Output the (X, Y) coordinate of the center of the cell containing the given text.  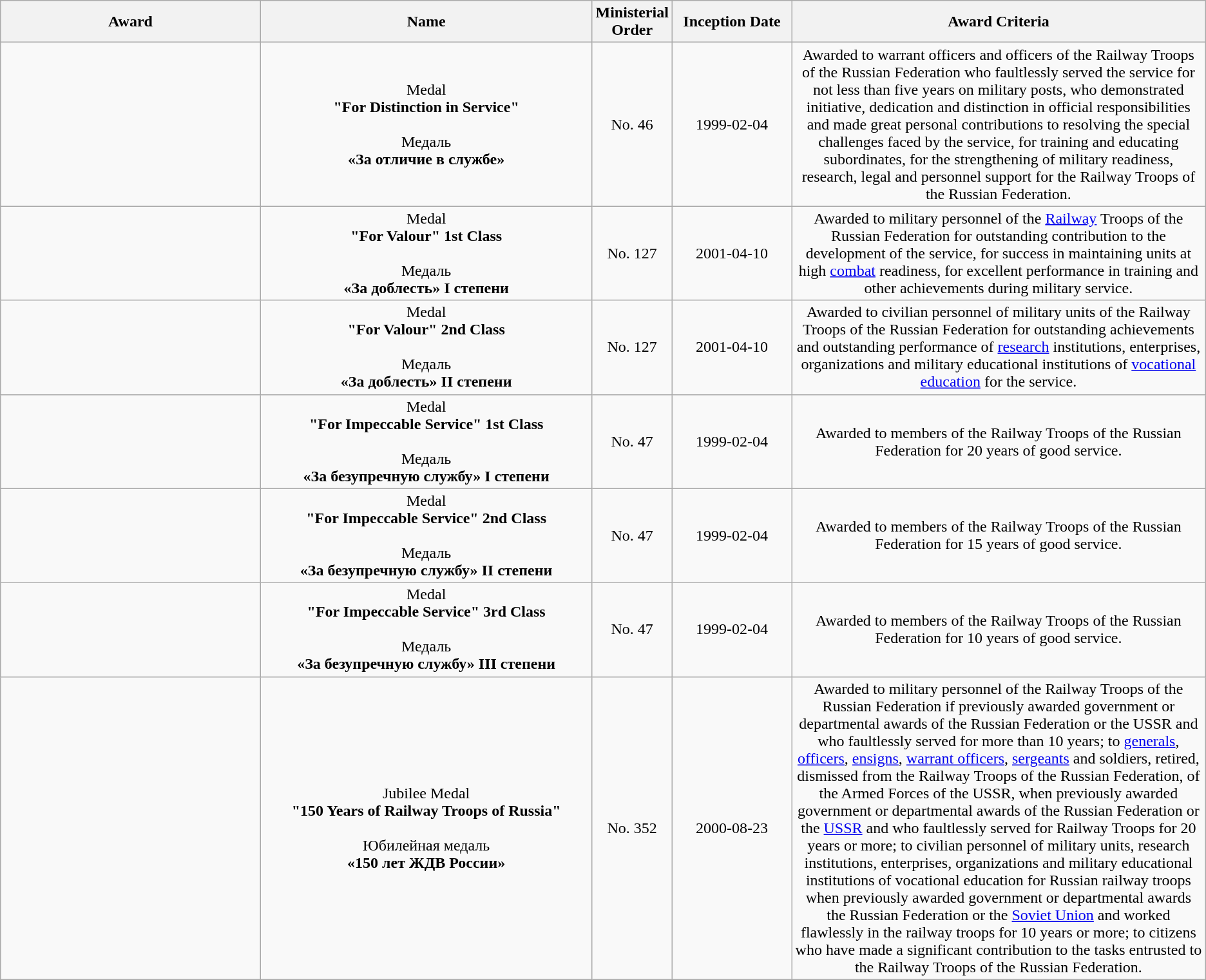
No. 352 (632, 828)
Inception Date (732, 22)
Award (131, 22)
Medal"For Valour" 2nd ClassМедаль«За доблесть» II степени (426, 347)
Ministerial Order (632, 22)
Jubilee Medal"150 Years of Railway Troops of Russia"Юбилейная медаль«150 лет ЖДВ России» (426, 828)
Medal"For Distinction in Service"Медаль«За отличие в службе» (426, 124)
2000-08-23 (732, 828)
Awarded to members of the Railway Troops of the Russian Federation for 10 years of good service. (999, 629)
No. 46 (632, 124)
Medal"For Valour" 1st ClassМедаль«За доблесть» I степени (426, 253)
Medal"For Impeccable Service" 3rd ClassМедаль«За безупречную службу» III степени (426, 629)
Name (426, 22)
Awarded to members of the Railway Troops of the Russian Federation for 20 years of good service. (999, 441)
Award Criteria (999, 22)
Medal"For Impeccable Service" 1st ClassМедаль«За безупречную службу» I степени (426, 441)
Awarded to members of the Railway Troops of the Russian Federation for 15 years of good service. (999, 535)
Medal"For Impeccable Service" 2nd ClassМедаль«За безупречную службу» II степени (426, 535)
